For the text-containing cell, return its midpoint in (X, Y) coordinate format. 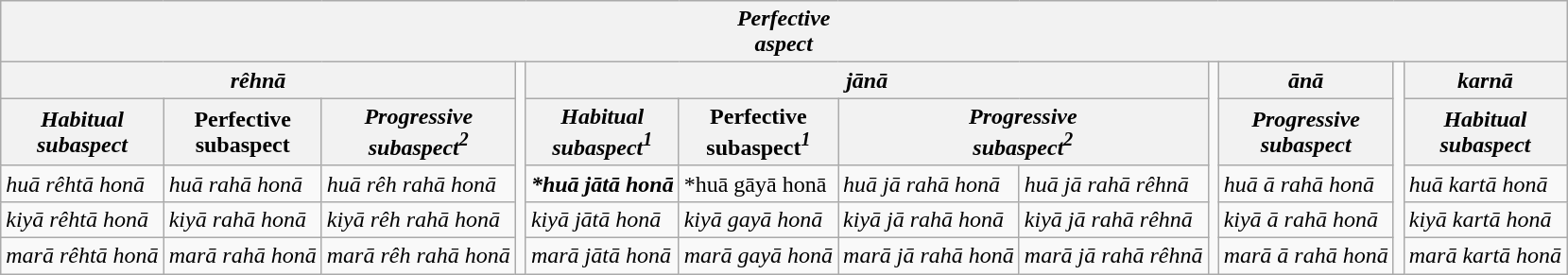
kiyā ā rahā honā (1306, 219)
*huā jātā honā (602, 183)
Perfectiveaspect (784, 32)
marā jā rahā honā (929, 256)
Progressivesubaspect (1306, 132)
Perfectivesubaspect1 (758, 132)
kiyā rêhtā honā (82, 219)
kiyā rahā honā (242, 219)
marā rahā honā (242, 256)
kiyā jā rahā honā (929, 219)
marā kartā honā (1485, 256)
Perfectivesubaspect (242, 132)
marā gayā honā (758, 256)
huā ā rahā honā (1306, 183)
huā rahā honā (242, 183)
marā jā rahā rêhnā (1113, 256)
marā rêhtā honā (82, 256)
*huā gāyā honā (758, 183)
marā jātā honā (602, 256)
kiyā gayā honā (758, 219)
huā jā rahā rêhnā (1113, 183)
rêhnā (259, 80)
huā rêh rahā honā (418, 183)
kiyā jātā honā (602, 219)
karnā (1485, 80)
ānā (1306, 80)
kiyā jā rahā rêhnā (1113, 219)
huā jā rahā honā (929, 183)
marā rêh rahā honā (418, 256)
kiyā rêh rahā honā (418, 219)
huā kartā honā (1485, 183)
marā ā rahā honā (1306, 256)
Habitualsubaspect1 (602, 132)
huā rêhtā honā (82, 183)
kiyā kartā honā (1485, 219)
jānā (867, 80)
